Output the (x, y) coordinate of the center of the cell containing the given text.  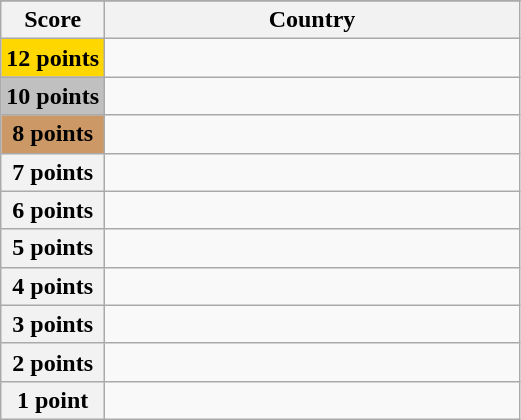
4 points (53, 286)
Score (53, 20)
3 points (53, 324)
5 points (53, 248)
8 points (53, 134)
2 points (53, 362)
1 point (53, 400)
12 points (53, 58)
10 points (53, 96)
6 points (53, 210)
7 points (53, 172)
Country (312, 20)
